Capture the cell that displays the provided text and extract its [X, Y] central coordinate. 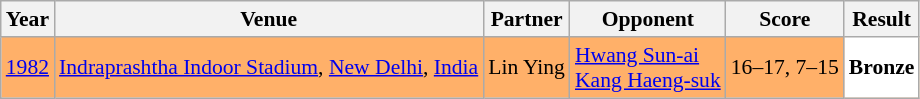
Opponent [648, 19]
Lin Ying [526, 68]
1982 [28, 68]
Indraprashtha Indoor Stadium, New Delhi, India [268, 68]
16–17, 7–15 [785, 68]
Score [785, 19]
Venue [268, 19]
Hwang Sun-ai Kang Haeng-suk [648, 68]
Year [28, 19]
Partner [526, 19]
Bronze [882, 68]
Result [882, 19]
